Search for the cell housing the specified text and yield its [x, y] center coordinate. 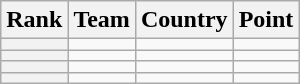
Rank [34, 20]
Country [184, 20]
Point [266, 20]
Team [102, 20]
